Output the (x, y) coordinate of the center of the cell containing the given text.  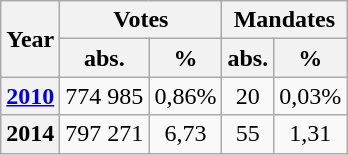
55 (248, 134)
1,31 (310, 134)
2010 (30, 96)
0,03% (310, 96)
Votes (141, 20)
20 (248, 96)
Year (30, 39)
797 271 (104, 134)
2014 (30, 134)
6,73 (186, 134)
774 985 (104, 96)
0,86% (186, 96)
Mandates (284, 20)
